Scan for the cell matching the given text and deliver its (x, y) coordinate at center. 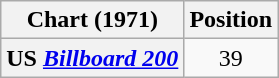
Chart (1971) (92, 20)
Position (231, 20)
39 (231, 58)
US Billboard 200 (92, 58)
